Capture the cell that displays the provided text and extract its (X, Y) central coordinate. 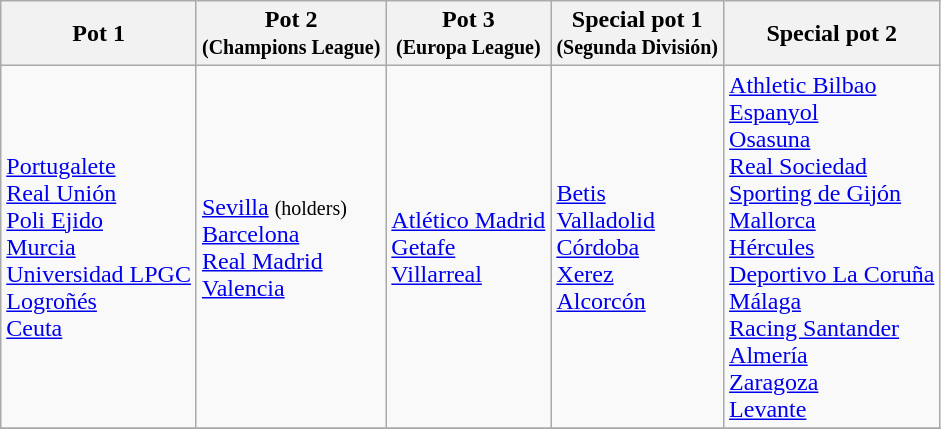
Athletic BilbaoEspanyolOsasunaReal SociedadSporting de GijónMallorcaHérculesDeportivo La CoruñaMálagaRacing SantanderAlmeríaZaragozaLevante (832, 247)
Atlético MadridGetafeVillarreal (468, 247)
Special pot 1(Segunda División) (638, 34)
Sevilla (holders)BarcelonaReal MadridValencia (290, 247)
Pot 2(Champions League) (290, 34)
Special pot 2 (832, 34)
Pot 1 (99, 34)
PortugaleteReal UniónPoli EjidoMurciaUniversidad LPGCLogroñésCeuta (99, 247)
Pot 3(Europa League) (468, 34)
BetisValladolidCórdobaXerezAlcorcón (638, 247)
